Search for the cell housing the specified text and yield its [X, Y] center coordinate. 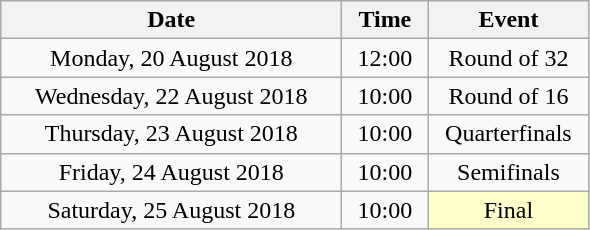
Round of 16 [508, 96]
Round of 32 [508, 58]
Final [508, 210]
Wednesday, 22 August 2018 [172, 96]
Friday, 24 August 2018 [172, 172]
Quarterfinals [508, 134]
Time [385, 20]
Semifinals [508, 172]
Saturday, 25 August 2018 [172, 210]
Monday, 20 August 2018 [172, 58]
Date [172, 20]
Thursday, 23 August 2018 [172, 134]
12:00 [385, 58]
Event [508, 20]
